For the text-containing cell, return its midpoint in [x, y] coordinate format. 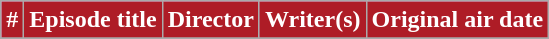
Original air date [458, 20]
Writer(s) [312, 20]
# [12, 20]
Director [210, 20]
Episode title [93, 20]
